Identify which cell holds the provided text, then report its (X, Y) central coordinate. 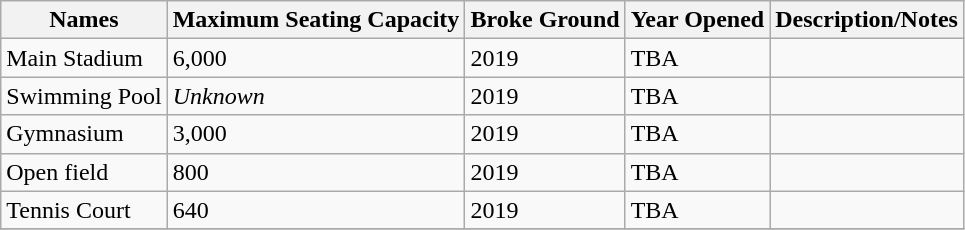
Main Stadium (84, 58)
Tennis Court (84, 210)
Unknown (316, 96)
Open field (84, 172)
3,000 (316, 134)
Year Opened (698, 20)
Names (84, 20)
Maximum Seating Capacity (316, 20)
Broke Ground (545, 20)
Gymnasium (84, 134)
640 (316, 210)
800 (316, 172)
Description/Notes (867, 20)
6,000 (316, 58)
Swimming Pool (84, 96)
